From the cell containing the given text, extract its center point as [X, Y] coordinate. 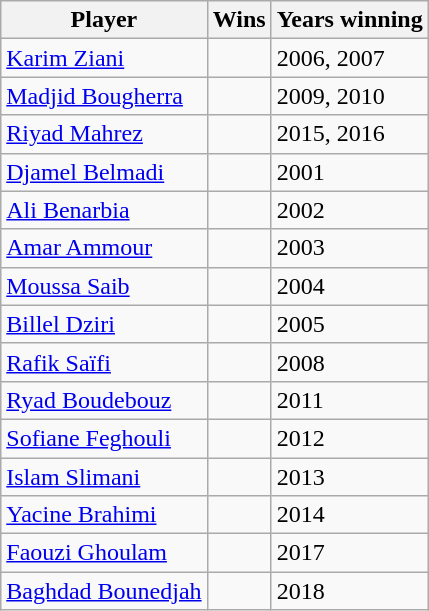
Sofiane Feghouli [104, 438]
2008 [350, 362]
Baghdad Bounedjah [104, 591]
Madjid Bougherra [104, 96]
2004 [350, 286]
Player [104, 20]
Ryad Boudebouz [104, 400]
2006, 2007 [350, 58]
2018 [350, 591]
2013 [350, 477]
Riyad Mahrez [104, 134]
2014 [350, 515]
2005 [350, 324]
2002 [350, 210]
Rafik Saïfi [104, 362]
2015, 2016 [350, 134]
Islam Slimani [104, 477]
Billel Dziri [104, 324]
Wins [239, 20]
Amar Ammour [104, 248]
Faouzi Ghoulam [104, 553]
2017 [350, 553]
Moussa Saib [104, 286]
Ali Benarbia [104, 210]
2011 [350, 400]
2001 [350, 172]
Yacine Brahimi [104, 515]
Karim Ziani [104, 58]
2012 [350, 438]
2009, 2010 [350, 96]
Djamel Belmadi [104, 172]
2003 [350, 248]
Years winning [350, 20]
